Pinpoint the cell where the given text exists, returning its (x, y) midpoint coordinate. 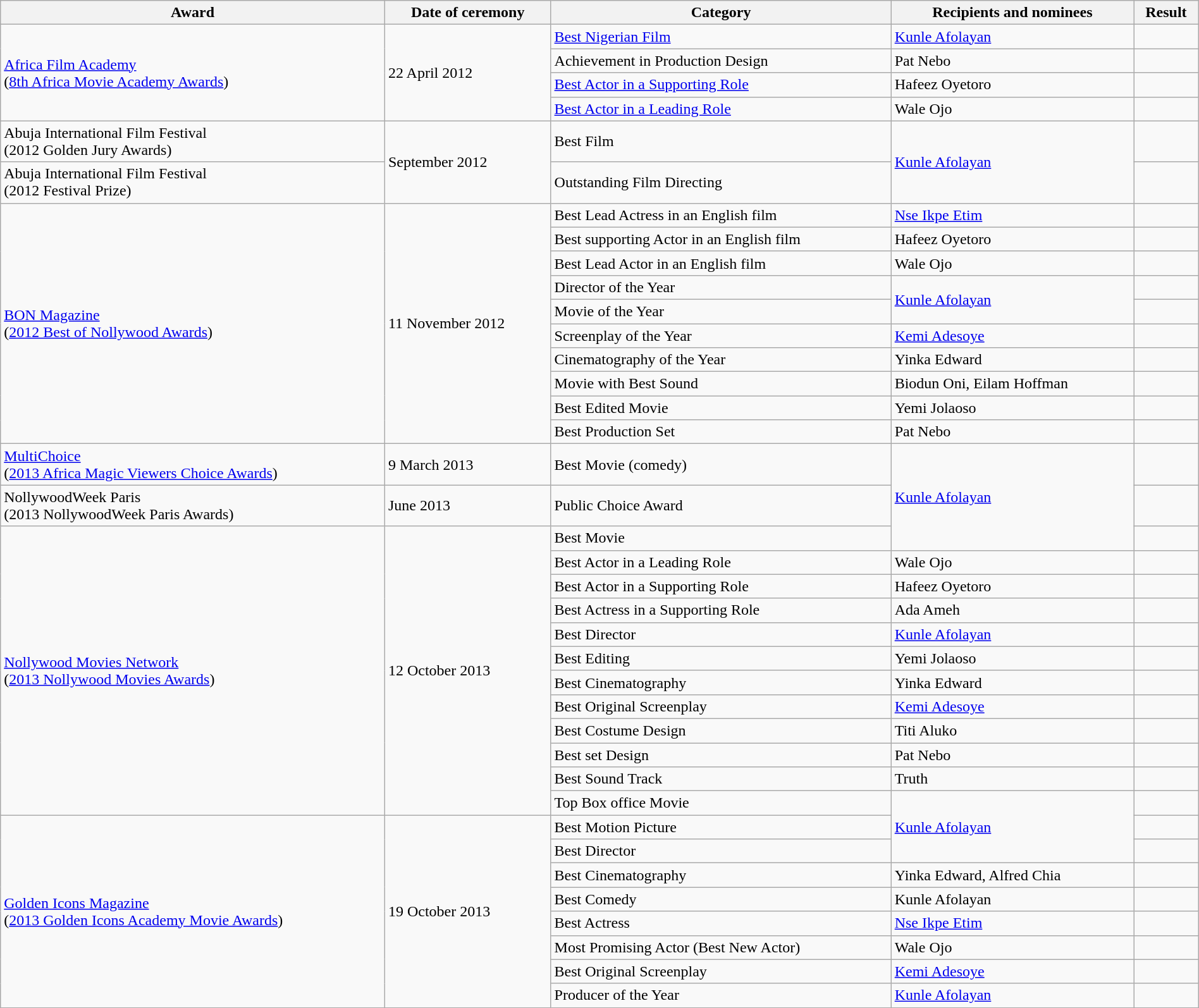
Africa Film Academy (8th Africa Movie Academy Awards) (193, 73)
Abuja International Film Festival (2012 Festival Prize) (193, 182)
Best supporting Actor in an English film (721, 239)
Best Comedy (721, 899)
Best Lead Actor in an English film (721, 263)
Best Motion Picture (721, 827)
Public Choice Award (721, 506)
Yinka Edward, Alfred Chia (1012, 875)
Ada Ameh (1012, 610)
MultiChoice (2013 Africa Magic Viewers Choice Awards) (193, 464)
June 2013 (468, 506)
Truth (1012, 779)
Outstanding Film Directing (721, 182)
Date of ceremony (468, 13)
Best Movie (721, 538)
Director of the Year (721, 287)
9 March 2013 (468, 464)
Biodun Oni, Eilam Hoffman (1012, 384)
Best Actress in a Supporting Role (721, 610)
11 November 2012 (468, 324)
Golden Icons Magazine (2013 Golden Icons Academy Movie Awards) (193, 911)
Best Sound Track (721, 779)
Best Film (721, 142)
Movie with Best Sound (721, 384)
Best Lead Actress in an English film (721, 215)
Best set Design (721, 754)
Cinematography of the Year (721, 360)
Best Production Set (721, 432)
Award (193, 13)
22 April 2012 (468, 73)
Best Movie (comedy) (721, 464)
Best Editing (721, 658)
Screenplay of the Year (721, 336)
Titi Aluko (1012, 730)
Category (721, 13)
BON Magazine (2012 Best of Nollywood Awards) (193, 324)
Producer of the Year (721, 995)
Best Edited Movie (721, 408)
September 2012 (468, 162)
Movie of the Year (721, 311)
NollywoodWeek Paris (2013 NollywoodWeek Paris Awards) (193, 506)
Top Box office Movie (721, 803)
Best Costume Design (721, 730)
Recipients and nominees (1012, 13)
Abuja International Film Festival (2012 Golden Jury Awards) (193, 142)
Nollywood Movies Network (2013 Nollywood Movies Awards) (193, 670)
Best Nigerian Film (721, 37)
Achievement in Production Design (721, 61)
12 October 2013 (468, 670)
Most Promising Actor (Best New Actor) (721, 947)
Best Actress (721, 923)
19 October 2013 (468, 911)
Result (1166, 13)
